Determine the (x, y) coordinate at the center of the cell enclosing the given text.  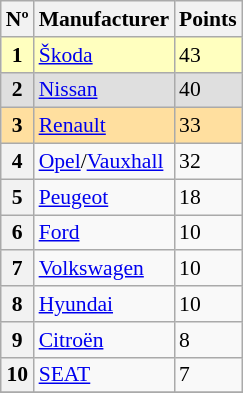
Hyundai (104, 304)
9 (18, 340)
Škoda (104, 55)
Ford (104, 233)
3 (18, 126)
Renault (104, 126)
1 (18, 55)
Opel/Vauxhall (104, 162)
Points (208, 19)
32 (208, 162)
43 (208, 55)
40 (208, 90)
SEAT (104, 375)
Nissan (104, 90)
Volkswagen (104, 269)
Nº (18, 19)
6 (18, 233)
Manufacturer (104, 19)
2 (18, 90)
4 (18, 162)
18 (208, 197)
33 (208, 126)
Citroën (104, 340)
Peugeot (104, 197)
5 (18, 197)
